Locate the cell with the specified text and output its [x, y] center coordinate. 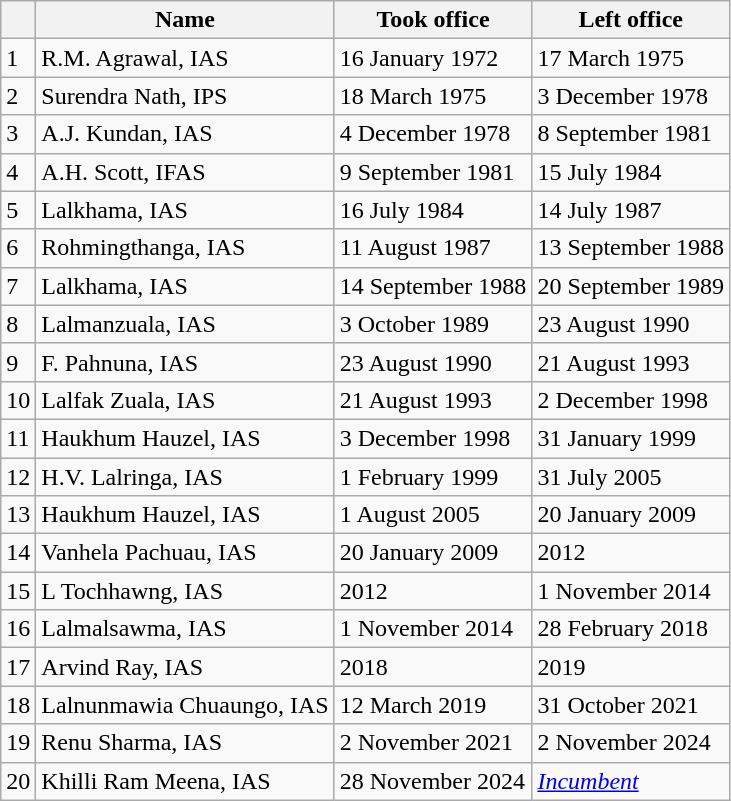
Rohmingthanga, IAS [185, 248]
Name [185, 20]
14 July 1987 [631, 210]
13 [18, 515]
14 [18, 553]
1 August 2005 [433, 515]
8 September 1981 [631, 134]
2 [18, 96]
3 October 1989 [433, 324]
F. Pahnuna, IAS [185, 362]
Renu Sharma, IAS [185, 743]
Lalfak Zuala, IAS [185, 400]
2 November 2024 [631, 743]
Khilli Ram Meena, IAS [185, 781]
31 January 1999 [631, 438]
2 November 2021 [433, 743]
4 [18, 172]
Left office [631, 20]
6 [18, 248]
4 December 1978 [433, 134]
17 March 1975 [631, 58]
12 March 2019 [433, 705]
H.V. Lalringa, IAS [185, 477]
Took office [433, 20]
3 December 1998 [433, 438]
Vanhela Pachuau, IAS [185, 553]
20 [18, 781]
2018 [433, 667]
19 [18, 743]
9 [18, 362]
18 [18, 705]
Incumbent [631, 781]
8 [18, 324]
11 August 1987 [433, 248]
2 December 1998 [631, 400]
9 September 1981 [433, 172]
14 September 1988 [433, 286]
16 January 1972 [433, 58]
10 [18, 400]
1 February 1999 [433, 477]
28 February 2018 [631, 629]
12 [18, 477]
28 November 2024 [433, 781]
3 December 1978 [631, 96]
7 [18, 286]
A.H. Scott, IFAS [185, 172]
Lalmalsawma, IAS [185, 629]
13 September 1988 [631, 248]
3 [18, 134]
31 July 2005 [631, 477]
R.M. Agrawal, IAS [185, 58]
L Tochhawng, IAS [185, 591]
Lalmanzuala, IAS [185, 324]
11 [18, 438]
Surendra Nath, IPS [185, 96]
16 [18, 629]
16 July 1984 [433, 210]
20 September 1989 [631, 286]
1 [18, 58]
Lalnunmawia Chuaungo, IAS [185, 705]
A.J. Kundan, IAS [185, 134]
15 [18, 591]
31 October 2021 [631, 705]
Arvind Ray, IAS [185, 667]
2019 [631, 667]
18 March 1975 [433, 96]
15 July 1984 [631, 172]
5 [18, 210]
17 [18, 667]
